Determine the (X, Y) coordinate at the center of the cell enclosing the given text.  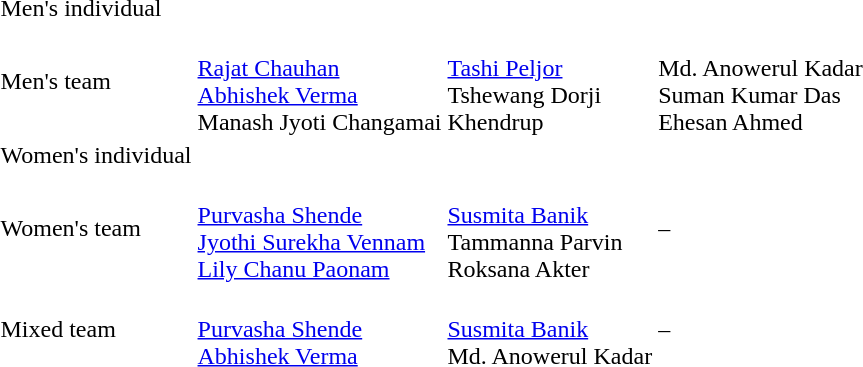
Purvasha ShendeJyothi Surekha VennamLily Chanu Paonam (320, 228)
Rajat ChauhanAbhishek Verma Manash Jyoti Changamai (320, 82)
Susmita BanikTammanna ParvinRoksana Akter (550, 228)
Tashi PeljorTshewang Dorji Khendrup (550, 82)
